Identify which cell holds the provided text, then report its [X, Y] central coordinate. 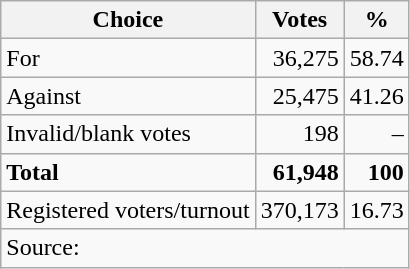
– [376, 134]
Against [128, 96]
Invalid/blank votes [128, 134]
% [376, 20]
370,173 [300, 210]
198 [300, 134]
For [128, 58]
58.74 [376, 58]
100 [376, 172]
61,948 [300, 172]
41.26 [376, 96]
Total [128, 172]
16.73 [376, 210]
Choice [128, 20]
Source: [205, 248]
Registered voters/turnout [128, 210]
36,275 [300, 58]
Votes [300, 20]
25,475 [300, 96]
